Return the [X, Y] coordinate for the center point of the cell that contains the specified text.  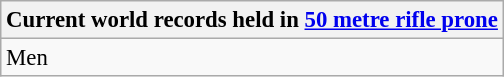
Men [252, 58]
Current world records held in 50 metre rifle prone [252, 20]
